Provide the [x, y] coordinate of the cell's center where the given text is located.  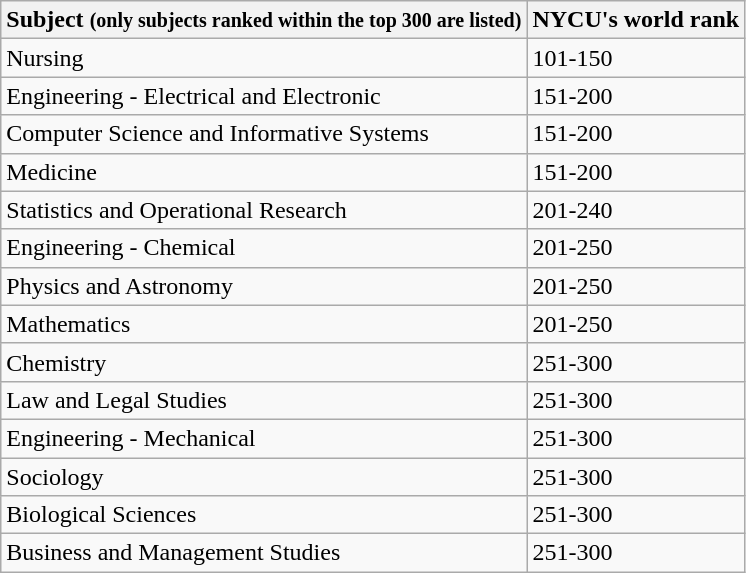
201-240 [636, 210]
Business and Management Studies [264, 553]
Biological Sciences [264, 515]
Medicine [264, 172]
Mathematics [264, 324]
NYCU's world rank [636, 20]
Statistics and Operational Research [264, 210]
Subject (only subjects ranked within the top 300 are listed) [264, 20]
Nursing [264, 58]
Law and Legal Studies [264, 400]
101-150 [636, 58]
Sociology [264, 477]
Physics and Astronomy [264, 286]
Engineering - Electrical and Electronic [264, 96]
Chemistry [264, 362]
Computer Science and Informative Systems [264, 134]
Engineering - Chemical [264, 248]
Engineering - Mechanical [264, 438]
